Identify which cell holds the provided text, then report its (X, Y) central coordinate. 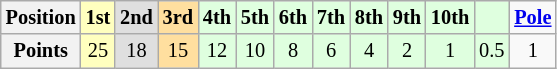
Position (41, 17)
10th (450, 17)
2 (407, 51)
9th (407, 17)
8th (369, 17)
6 (331, 51)
12 (217, 51)
2nd (136, 17)
4th (217, 17)
1st (98, 17)
3rd (178, 17)
4 (369, 51)
15 (178, 51)
0.5 (492, 51)
7th (331, 17)
18 (136, 51)
5th (255, 17)
8 (293, 51)
6th (293, 17)
Pole (532, 17)
25 (98, 51)
Points (41, 51)
10 (255, 51)
